Capture the cell that displays the provided text and extract its (X, Y) central coordinate. 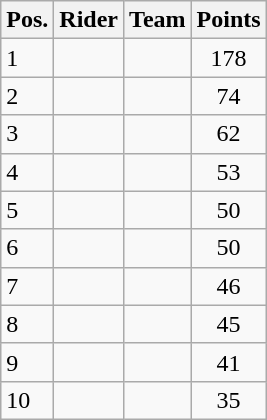
7 (28, 286)
62 (228, 134)
Team (158, 20)
46 (228, 286)
53 (228, 172)
10 (28, 400)
5 (28, 210)
Rider (89, 20)
Points (228, 20)
1 (28, 58)
8 (28, 324)
Pos. (28, 20)
74 (228, 96)
41 (228, 362)
3 (28, 134)
2 (28, 96)
178 (228, 58)
45 (228, 324)
6 (28, 248)
9 (28, 362)
4 (28, 172)
35 (228, 400)
